Detect which cell encompasses the target text, then output its [X, Y] center coordinate. 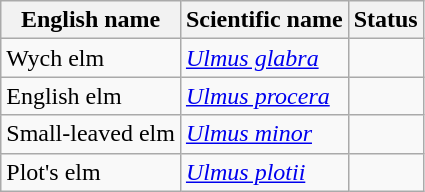
Ulmus minor [264, 134]
Ulmus procera [264, 96]
Plot's elm [91, 172]
English elm [91, 96]
Ulmus plotii [264, 172]
Ulmus glabra [264, 58]
Wych elm [91, 58]
English name [91, 20]
Scientific name [264, 20]
Small-leaved elm [91, 134]
Status [386, 20]
